Return (x, y) of the center of cell containing provided text 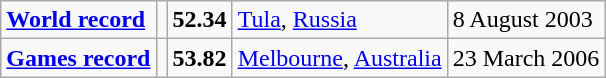
World record (78, 20)
53.82 (200, 58)
52.34 (200, 20)
23 March 2006 (526, 58)
8 August 2003 (526, 20)
Games record (78, 58)
Tula, Russia (340, 20)
Melbourne, Australia (340, 58)
